Pinpoint the cell where the given text exists, returning its (X, Y) midpoint coordinate. 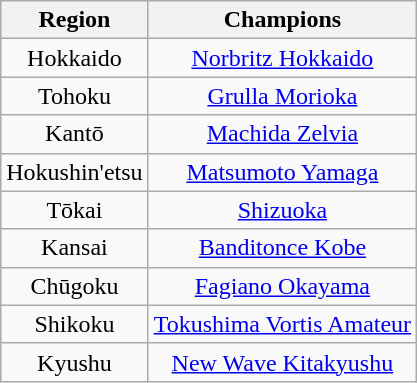
Matsumoto Yamaga (282, 172)
Kantō (74, 134)
Norbritz Hokkaido (282, 58)
Hokushin'etsu (74, 172)
Grulla Morioka (282, 96)
Shikoku (74, 324)
Tōkai (74, 210)
Kyushu (74, 362)
Tokushima Vortis Amateur (282, 324)
New Wave Kitakyushu (282, 362)
Champions (282, 20)
Machida Zelvia (282, 134)
Banditonce Kobe (282, 248)
Tohoku (74, 96)
Chūgoku (74, 286)
Hokkaido (74, 58)
Shizuoka (282, 210)
Region (74, 20)
Fagiano Okayama (282, 286)
Kansai (74, 248)
